For the text-containing cell, return its midpoint in [x, y] coordinate format. 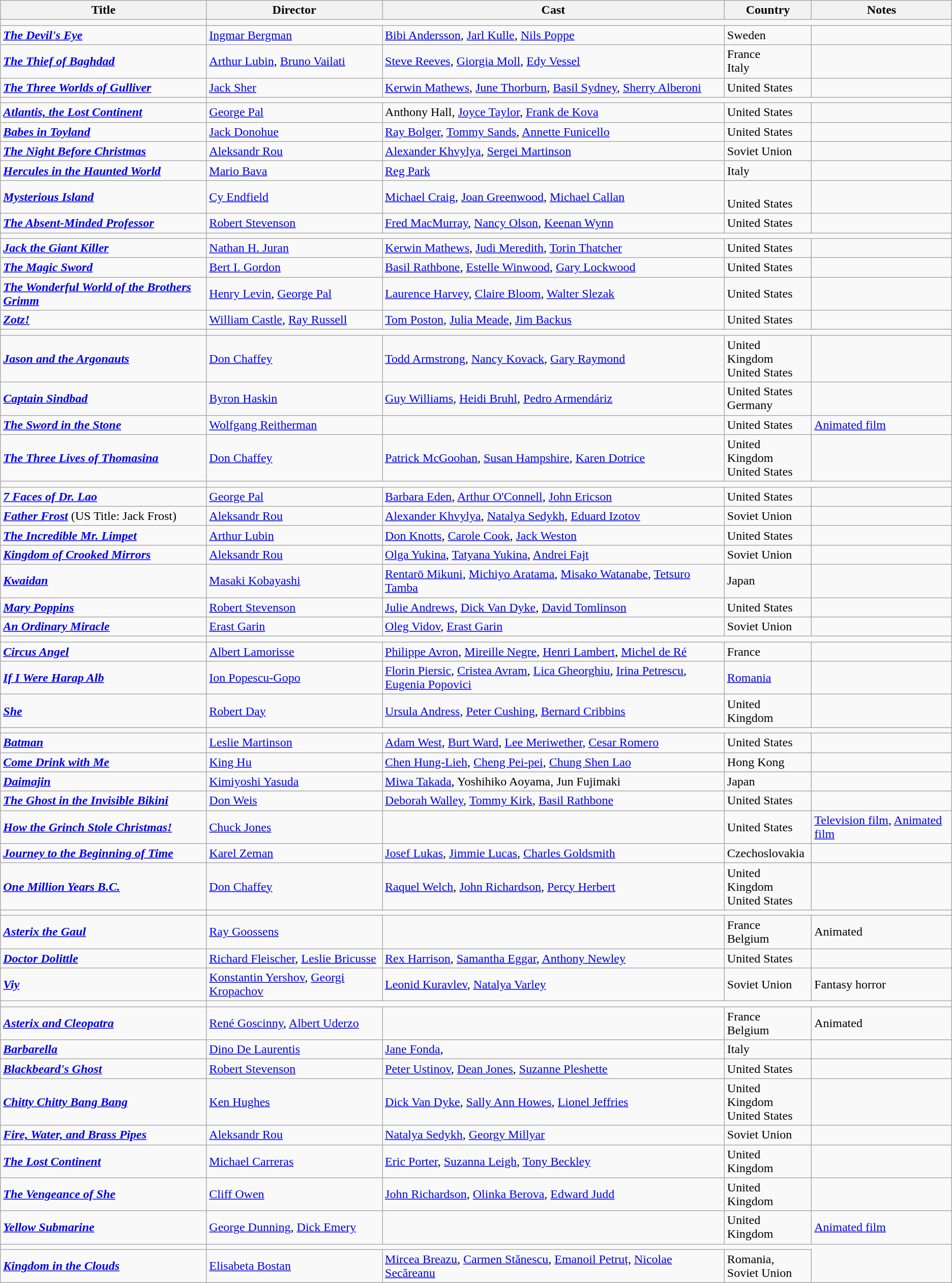
One Million Years B.C. [104, 886]
Barbarella [104, 1049]
Bert I. Gordon [294, 268]
Rex Harrison, Samantha Eggar, Anthony Newley [553, 958]
Kwaidan [104, 581]
How the Grinch Stole Christmas! [104, 827]
Alexander Khvylya, Natalya Sedykh, Eduard Izotov [553, 516]
Director [294, 10]
Natalya Sedykh, Georgy Millyar [553, 1135]
Reg Park [553, 170]
Ursula Andress, Peter Cushing, Bernard Cribbins [553, 711]
Adam West, Burt Ward, Lee Meriwether, Cesar Romero [553, 743]
The Night Before Christmas [104, 151]
Ingmar Bergman [294, 35]
Robert Day [294, 711]
The Three Lives of Thomasina [104, 458]
Barbara Eden, Arthur O'Connell, John Ericson [553, 497]
Arthur Lubin, Bruno Vailati [294, 61]
The Incredible Mr. Limpet [104, 535]
Kingdom in the Clouds [104, 1266]
Ray Goossens [294, 932]
The Sword in the Stone [104, 425]
Philippe Avron, Mireille Negre, Henri Lambert, Michel de Ré [553, 652]
Anthony Hall, Joyce Taylor, Frank de Kova [553, 112]
Jack Donohue [294, 132]
Nathan H. Juran [294, 248]
Blackbeard's Ghost [104, 1069]
Leslie Martinson [294, 743]
France [768, 652]
Cy Endfield [294, 196]
Raquel Welch, John Richardson, Percy Herbert [553, 886]
Doctor Dolittle [104, 958]
Henry Levin, George Pal [294, 294]
Chitty Chitty Bang Bang [104, 1102]
FranceItaly [768, 61]
Mysterious Island [104, 196]
Viy [104, 985]
Fantasy horror [882, 985]
Oleg Vidov, Erast Garin [553, 627]
Television film, Animated film [882, 827]
Basil Rathbone, Estelle Winwood, Gary Lockwood [553, 268]
Kerwin Mathews, June Thorburn, Basil Sydney, Sherry Alberoni [553, 88]
Ray Bolger, Tommy Sands, Annette Funicello [553, 132]
Guy Williams, Heidi Bruhl, Pedro Armendáriz [553, 399]
Rentarō Mikuni, Michiyo Aratama, Misako Watanabe, Tetsuro Tamba [553, 581]
Cast [553, 10]
Czechoslovakia [768, 853]
Chuck Jones [294, 827]
Captain Sindbad [104, 399]
Steve Reeves, Giorgia Moll, Edy Vessel [553, 61]
The Lost Continent [104, 1161]
Olga Yukina, Tatyana Yukina, Andrei Fajt [553, 555]
Journey to the Beginning of Time [104, 853]
Zotz! [104, 320]
The Magic Sword [104, 268]
Jack the Giant Killer [104, 248]
Julie Andrews, Dick Van Dyke, David Tomlinson [553, 607]
Yellow Submarine [104, 1227]
Father Frost (US Title: Jack Frost) [104, 516]
Title [104, 10]
Mary Poppins [104, 607]
Elisabeta Bostan [294, 1266]
Eric Porter, Suzanna Leigh, Tony Beckley [553, 1161]
Fred MacMurray, Nancy Olson, Keenan Wynn [553, 223]
Jason and the Argonauts [104, 359]
Don Weis [294, 801]
United StatesGermany [768, 399]
Asterix the Gaul [104, 932]
Country [768, 10]
Alexander Khvylya, Sergei Martinson [553, 151]
Kimiyoshi Yasuda [294, 781]
Peter Ustinov, Dean Jones, Suzanne Pleshette [553, 1069]
Hong Kong [768, 762]
Leonid Kuravlev, Natalya Varley [553, 985]
7 Faces of Dr. Lao [104, 497]
Dino De Laurentis [294, 1049]
Ion Popescu-Gopo [294, 678]
Mircea Breazu, Carmen Stănescu, Emanoil Petruț, Nicolae Secăreanu [553, 1266]
The Ghost in the Invisible Bikini [104, 801]
Hercules in the Haunted World [104, 170]
Romania,Soviet Union [768, 1266]
Sweden [768, 35]
Deborah Walley, Tommy Kirk, Basil Rathbone [553, 801]
Babes in Toyland [104, 132]
The Devil's Eye [104, 35]
The Three Worlds of Gulliver [104, 88]
Jack Sher [294, 88]
King Hu [294, 762]
The Absent-Minded Professor [104, 223]
René Goscinny, Albert Uderzo [294, 1024]
Circus Angel [104, 652]
George Dunning, Dick Emery [294, 1227]
Cliff Owen [294, 1194]
If I Were Harap Alb [104, 678]
Don Knotts, Carole Cook, Jack Weston [553, 535]
Batman [104, 743]
Albert Lamorisse [294, 652]
Mario Bava [294, 170]
Daimajin [104, 781]
Laurence Harvey, Claire Bloom, Walter Slezak [553, 294]
Romania [768, 678]
The Thief of Baghdad [104, 61]
The Vengeance of She [104, 1194]
Bibi Andersson, Jarl Kulle, Nils Poppe [553, 35]
Fire, Water, and Brass Pipes [104, 1135]
Konstantin Yershov, Georgi Kropachov [294, 985]
Richard Fleischer, Leslie Bricusse [294, 958]
Masaki Kobayashi [294, 581]
Dick Van Dyke, Sally Ann Howes, Lionel Jeffries [553, 1102]
Michael Craig, Joan Greenwood, Michael Callan [553, 196]
William Castle, Ray Russell [294, 320]
Come Drink with Me [104, 762]
Michael Carreras [294, 1161]
Jane Fonda, [553, 1049]
Byron Haskin [294, 399]
She [104, 711]
John Richardson, Olinka Berova, Edward Judd [553, 1194]
Wolfgang Reitherman [294, 425]
Tom Poston, Julia Meade, Jim Backus [553, 320]
Patrick McGoohan, Susan Hampshire, Karen Dotrice [553, 458]
Asterix and Cleopatra [104, 1024]
Kingdom of Crooked Mirrors [104, 555]
Chen Hung-Lieh, Cheng Pei-pei, Chung Shen Lao [553, 762]
Atlantis, the Lost Continent [104, 112]
Erast Garin [294, 627]
Florin Piersic, Cristea Avram, Lica Gheorghiu, Irina Petrescu, Eugenia Popovici [553, 678]
Josef Lukas, Jimmie Lucas, Charles Goldsmith [553, 853]
Miwa Takada, Yoshihiko Aoyama, Jun Fujimaki [553, 781]
Notes [882, 10]
Kerwin Mathews, Judi Meredith, Torin Thatcher [553, 248]
An Ordinary Miracle [104, 627]
The Wonderful World of the Brothers Grimm [104, 294]
Karel Zeman [294, 853]
Arthur Lubin [294, 535]
Todd Armstrong, Nancy Kovack, Gary Raymond [553, 359]
Ken Hughes [294, 1102]
